For the text-containing cell, return its midpoint in (X, Y) coordinate format. 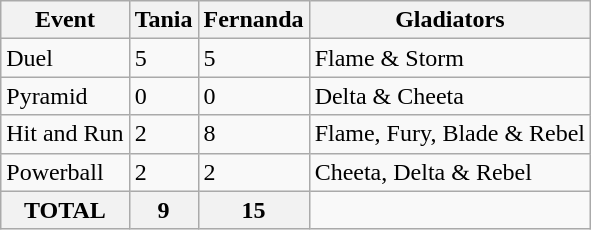
Tania (164, 20)
TOTAL (65, 210)
Fernanda (254, 20)
8 (254, 134)
Duel (65, 58)
Hit and Run (65, 134)
Cheeta, Delta & Rebel (450, 172)
Gladiators (450, 20)
Delta & Cheeta (450, 96)
Flame & Storm (450, 58)
Event (65, 20)
15 (254, 210)
9 (164, 210)
Powerball (65, 172)
Pyramid (65, 96)
Flame, Fury, Blade & Rebel (450, 134)
